From the cell containing the given text, extract its center point as [x, y] coordinate. 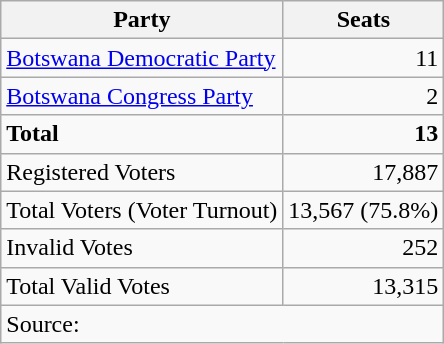
Registered Voters [142, 172]
13,315 [364, 286]
11 [364, 58]
Invalid Votes [142, 248]
Source: [222, 324]
Total Valid Votes [142, 286]
Seats [364, 20]
13,567 (75.8%) [364, 210]
252 [364, 248]
Botswana Democratic Party [142, 58]
Party [142, 20]
17,887 [364, 172]
Total Voters (Voter Turnout) [142, 210]
Botswana Congress Party [142, 96]
Total [142, 134]
2 [364, 96]
13 [364, 134]
